Pinpoint the cell where the given text exists, returning its (x, y) midpoint coordinate. 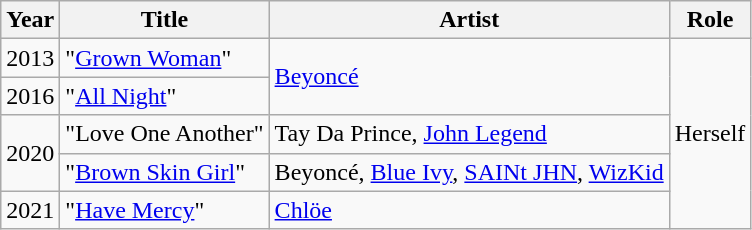
Herself (710, 134)
"Love One Another" (164, 134)
2021 (30, 210)
"Brown Skin Girl" (164, 172)
Beyoncé, Blue Ivy, SAINt JHN, WizKid (469, 172)
Beyoncé (469, 77)
Tay Da Prince, John Legend (469, 134)
2013 (30, 58)
"Have Mercy" (164, 210)
"All Night" (164, 96)
2016 (30, 96)
Chlöe (469, 210)
Role (710, 20)
Artist (469, 20)
Year (30, 20)
2020 (30, 153)
Title (164, 20)
"Grown Woman" (164, 58)
